Find where the given text appears and provide that cell's center as (x, y) coordinate. 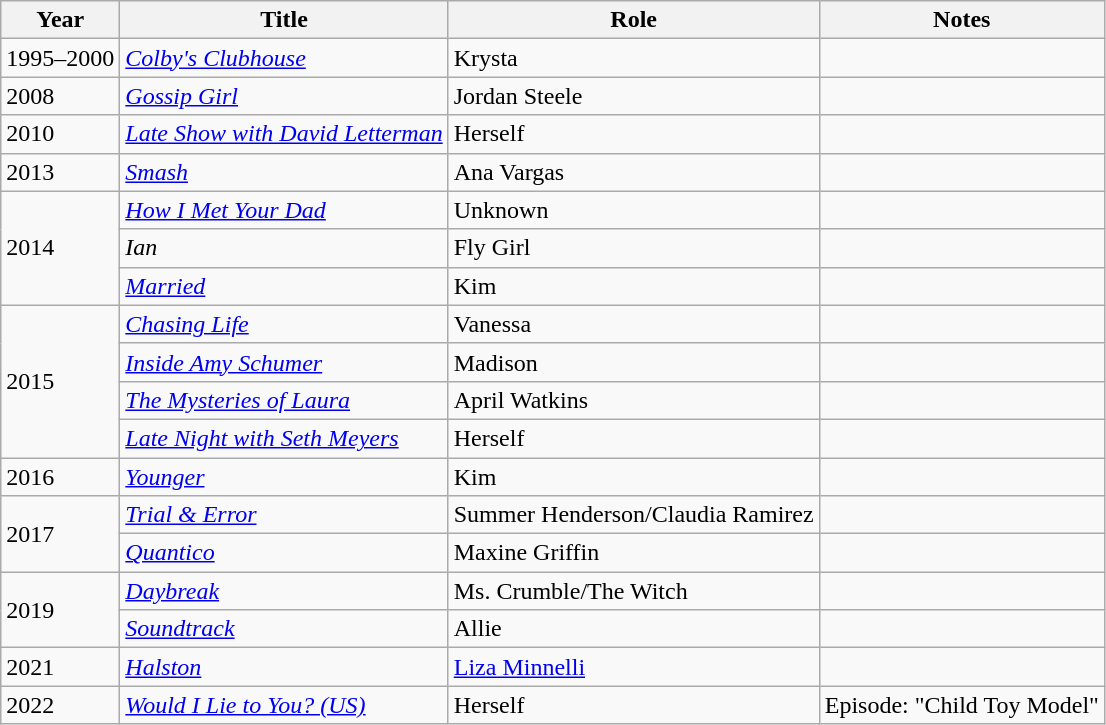
Liza Minnelli (634, 667)
Late Night with Seth Meyers (284, 438)
Chasing Life (284, 324)
Madison (634, 362)
April Watkins (634, 400)
Would I Lie to You? (US) (284, 705)
Trial & Error (284, 515)
Colby's Clubhouse (284, 58)
Inside Amy Schumer (284, 362)
Notes (962, 20)
Gossip Girl (284, 96)
2010 (60, 134)
2013 (60, 172)
How I Met Your Dad (284, 210)
Ana Vargas (634, 172)
2019 (60, 610)
2017 (60, 534)
Role (634, 20)
Quantico (284, 553)
Maxine Griffin (634, 553)
Year (60, 20)
Krysta (634, 58)
Ms. Crumble/The Witch (634, 591)
Smash (284, 172)
Title (284, 20)
2021 (60, 667)
Daybreak (284, 591)
2008 (60, 96)
Fly Girl (634, 248)
1995–2000 (60, 58)
Ian (284, 248)
Soundtrack (284, 629)
The Mysteries of Laura (284, 400)
2014 (60, 248)
Jordan Steele (634, 96)
Halston (284, 667)
2016 (60, 477)
Married (284, 286)
Younger (284, 477)
Vanessa (634, 324)
2022 (60, 705)
Late Show with David Letterman (284, 134)
2015 (60, 381)
Unknown (634, 210)
Summer Henderson/Claudia Ramirez (634, 515)
Episode: "Child Toy Model" (962, 705)
Allie (634, 629)
